Identify which cell holds the provided text, then report its (x, y) central coordinate. 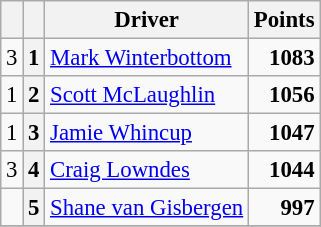
997 (284, 208)
Points (284, 20)
Jamie Whincup (147, 133)
Shane van Gisbergen (147, 208)
Scott McLaughlin (147, 95)
Mark Winterbottom (147, 58)
5 (34, 208)
1083 (284, 58)
1044 (284, 170)
1047 (284, 133)
1056 (284, 95)
Driver (147, 20)
4 (34, 170)
2 (34, 95)
Craig Lowndes (147, 170)
